Output the [X, Y] coordinate of the center of the cell containing the given text.  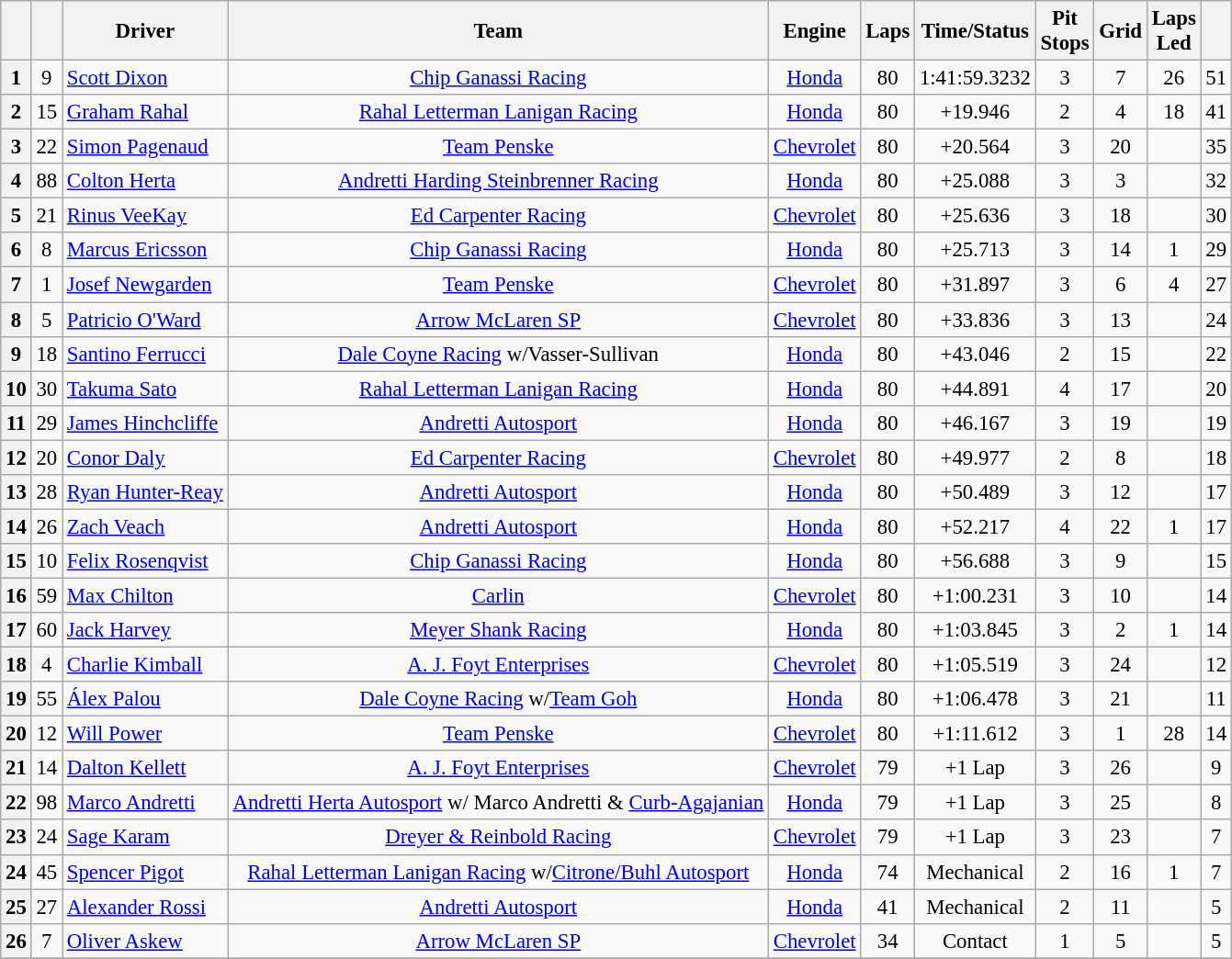
Graham Rahal [145, 112]
88 [46, 181]
Contact [976, 941]
+31.897 [976, 285]
Rinus VeeKay [145, 216]
+1:11.612 [976, 734]
Jack Harvey [145, 630]
60 [46, 630]
James Hinchcliffe [145, 423]
Simon Pagenaud [145, 147]
+49.977 [976, 457]
Alexander Rossi [145, 907]
+25.636 [976, 216]
+56.688 [976, 561]
32 [1216, 181]
Laps [887, 31]
+46.167 [976, 423]
Marcus Ericsson [145, 251]
Dale Coyne Racing w/Vasser-Sullivan [498, 354]
+20.564 [976, 147]
74 [887, 872]
+43.046 [976, 354]
34 [887, 941]
+25.713 [976, 251]
Josef Newgarden [145, 285]
Colton Herta [145, 181]
1:41:59.3232 [976, 78]
+33.836 [976, 320]
Engine [814, 31]
LapsLed [1174, 31]
Oliver Askew [145, 941]
Scott Dixon [145, 78]
Zach Veach [145, 526]
+1:05.519 [976, 665]
Patricio O'Ward [145, 320]
Will Power [145, 734]
+1:00.231 [976, 595]
Santino Ferrucci [145, 354]
Dalton Kellett [145, 768]
+1:03.845 [976, 630]
45 [46, 872]
Dreyer & Reinbold Racing [498, 838]
98 [46, 803]
Álex Palou [145, 699]
Felix Rosenqvist [145, 561]
Charlie Kimball [145, 665]
35 [1216, 147]
Takuma Sato [145, 389]
Andretti Herta Autosport w/ Marco Andretti & Curb-Agajanian [498, 803]
Rahal Letterman Lanigan Racing w/Citrone/Buhl Autosport [498, 872]
+44.891 [976, 389]
51 [1216, 78]
Marco Andretti [145, 803]
+19.946 [976, 112]
PitStops [1065, 31]
Grid [1121, 31]
+52.217 [976, 526]
Carlin [498, 595]
Conor Daly [145, 457]
Max Chilton [145, 595]
+25.088 [976, 181]
Dale Coyne Racing w/Team Goh [498, 699]
59 [46, 595]
Time/Status [976, 31]
55 [46, 699]
Driver [145, 31]
Andretti Harding Steinbrenner Racing [498, 181]
+50.489 [976, 492]
Meyer Shank Racing [498, 630]
Sage Karam [145, 838]
Ryan Hunter-Reay [145, 492]
+1:06.478 [976, 699]
Spencer Pigot [145, 872]
Team [498, 31]
